Scan for the cell matching the given text and deliver its (X, Y) coordinate at center. 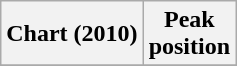
Peakposition (189, 34)
Chart (2010) (72, 34)
